For the text-containing cell, return its midpoint in [X, Y] coordinate format. 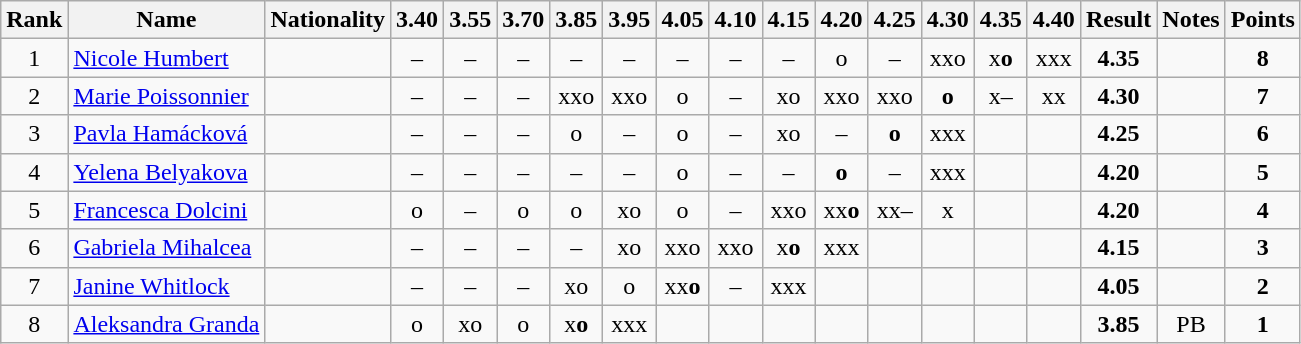
3.40 [418, 20]
3.55 [470, 20]
x– [1000, 96]
Result [1118, 20]
Name [166, 20]
Aleksandra Granda [166, 324]
Gabriela Mihalcea [166, 248]
Nicole Humbert [166, 58]
4.40 [1054, 20]
x [948, 210]
xx– [894, 210]
4.10 [736, 20]
Janine Whitlock [166, 286]
PB [1191, 324]
Pavla Hamácková [166, 134]
Points [1262, 20]
Yelena Belyakova [166, 172]
3.95 [630, 20]
Nationality [328, 20]
Francesca Dolcini [166, 210]
Notes [1191, 20]
Marie Poissonnier [166, 96]
xx [1054, 96]
3.70 [524, 20]
Rank [34, 20]
